Locate the cell with the specified text and output its [X, Y] center coordinate. 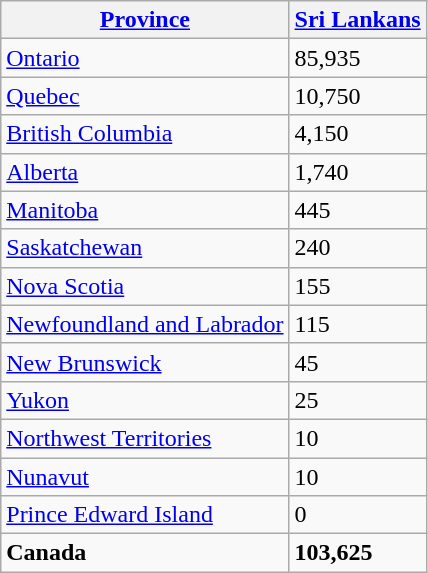
Prince Edward Island [145, 515]
155 [358, 286]
Newfoundland and Labrador [145, 324]
85,935 [358, 58]
Quebec [145, 96]
0 [358, 515]
Province [145, 20]
Nova Scotia [145, 286]
25 [358, 400]
1,740 [358, 172]
10,750 [358, 96]
Manitoba [145, 210]
Ontario [145, 58]
Sri Lankans [358, 20]
Canada [145, 553]
445 [358, 210]
New Brunswick [145, 362]
115 [358, 324]
Alberta [145, 172]
240 [358, 248]
Northwest Territories [145, 438]
45 [358, 362]
Nunavut [145, 477]
103,625 [358, 553]
Yukon [145, 400]
4,150 [358, 134]
British Columbia [145, 134]
Saskatchewan [145, 248]
